Extract the [x, y] coordinate from the center of the cell holding the provided text.  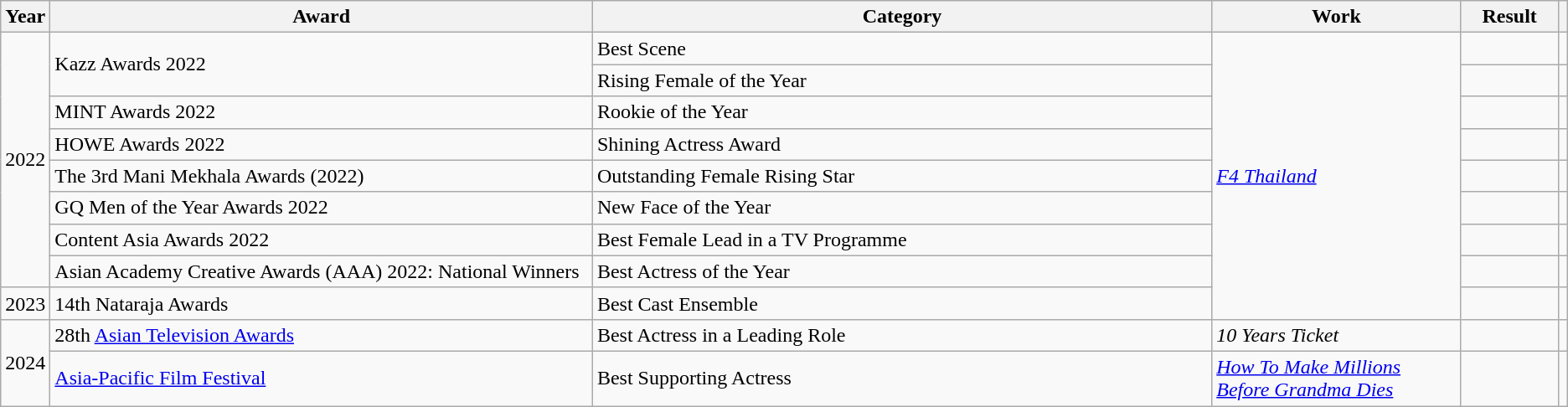
Best Scene [901, 49]
MINT Awards 2022 [322, 112]
2024 [25, 362]
Rookie of the Year [901, 112]
Rising Female of the Year [901, 80]
Outstanding Female Rising Star [901, 176]
GQ Men of the Year Awards 2022 [322, 208]
2023 [25, 303]
HOWE Awards 2022 [322, 144]
Asia-Pacific Film Festival [322, 379]
28th Asian Television Awards [322, 335]
Content Asia Awards 2022 [322, 240]
Best Supporting Actress [901, 379]
2022 [25, 160]
Best Actress in a Leading Role [901, 335]
Kazz Awards 2022 [322, 64]
Best Actress of the Year [901, 271]
Asian Academy Creative Awards (AAA) 2022: National Winners [322, 271]
How To Make Millions Before Grandma Dies [1337, 379]
10 Years Ticket [1337, 335]
The 3rd Mani Mekhala Awards (2022) [322, 176]
Best Cast Ensemble [901, 303]
Year [25, 17]
Award [322, 17]
Result [1509, 17]
Work [1337, 17]
Category [901, 17]
F4 Thailand [1337, 176]
Best Female Lead in a TV Programme [901, 240]
Shining Actress Award [901, 144]
14th Nataraja Awards [322, 303]
New Face of the Year [901, 208]
